Extract the (x, y) coordinate from the center of the cell holding the provided text.  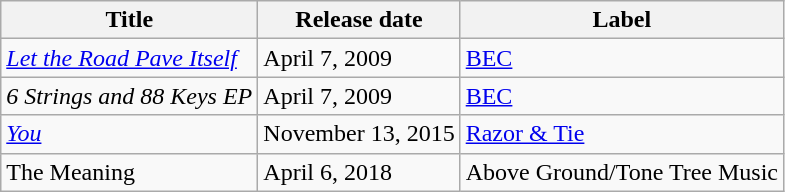
Razor & Tie (622, 134)
Release date (359, 20)
Label (622, 20)
Title (130, 20)
The Meaning (130, 172)
Let the Road Pave Itself (130, 58)
November 13, 2015 (359, 134)
You (130, 134)
6 Strings and 88 Keys EP (130, 96)
Above Ground/Tone Tree Music (622, 172)
April 6, 2018 (359, 172)
